Scan for the cell matching the given text and deliver its (X, Y) coordinate at center. 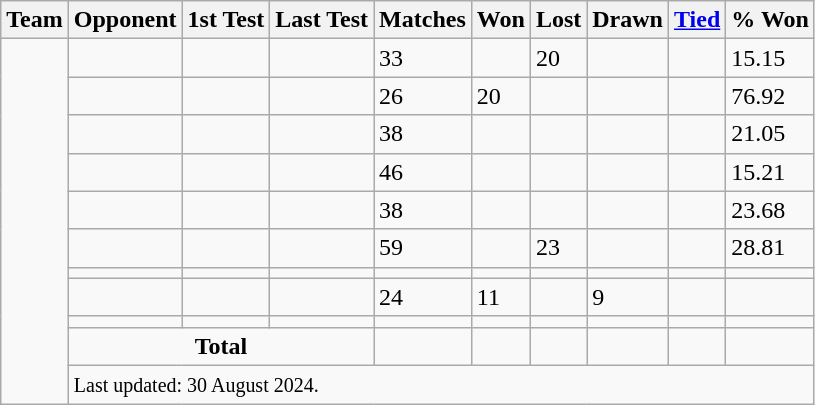
Last updated: 30 August 2024. (441, 384)
% Won (770, 20)
Tied (696, 20)
46 (423, 172)
33 (423, 58)
Team (35, 20)
59 (423, 248)
Lost (558, 20)
21.05 (770, 134)
Drawn (628, 20)
Matches (423, 20)
15.15 (770, 58)
76.92 (770, 96)
Last Test (322, 20)
23 (558, 248)
28.81 (770, 248)
Won (500, 20)
Opponent (125, 20)
15.21 (770, 172)
24 (423, 297)
9 (628, 297)
23.68 (770, 210)
26 (423, 96)
1st Test (226, 20)
Total (220, 346)
11 (500, 297)
